Identify which cell holds the provided text, then report its [x, y] central coordinate. 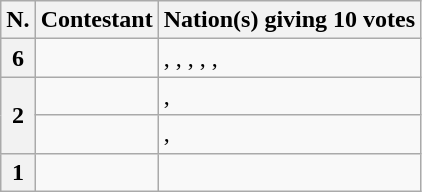
1 [18, 172]
N. [18, 20]
Contestant [96, 20]
6 [18, 58]
Nation(s) giving 10 votes [289, 20]
, , , , , [289, 58]
2 [18, 115]
